Determine the [X, Y] coordinate at the center of the cell enclosing the given text.  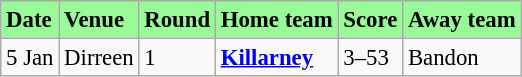
Venue [99, 19]
Away team [462, 19]
Bandon [462, 57]
Round [177, 19]
Killarney [276, 57]
1 [177, 57]
Dirreen [99, 57]
3–53 [370, 57]
5 Jan [30, 57]
Date [30, 19]
Home team [276, 19]
Score [370, 19]
